Output the [x, y] coordinate of the center of the cell containing the given text.  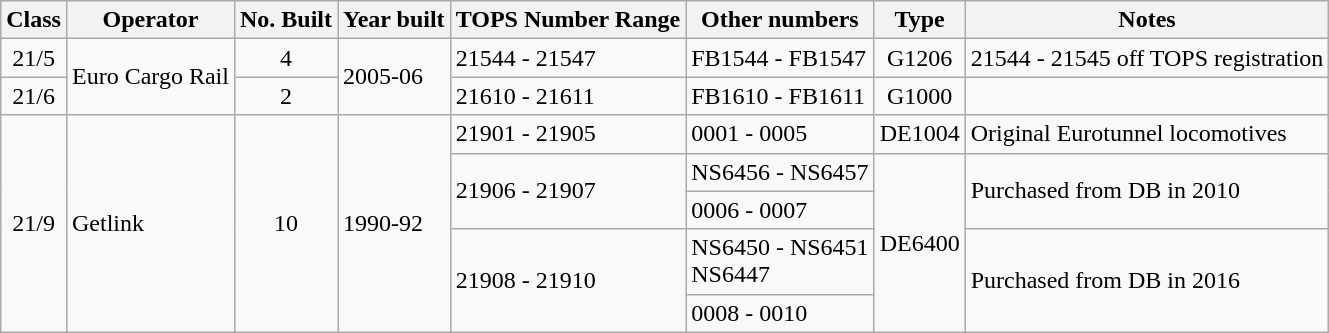
21906 - 21907 [568, 191]
G1000 [920, 96]
DE6400 [920, 242]
G1206 [920, 58]
Year built [394, 20]
Type [920, 20]
Purchased from DB in 2016 [1147, 280]
0001 - 0005 [780, 134]
21610 - 21611 [568, 96]
Purchased from DB in 2010 [1147, 191]
Getlink [150, 224]
0008 - 0010 [780, 313]
Notes [1147, 20]
1990-92 [394, 224]
2005-06 [394, 77]
21/5 [34, 58]
Euro Cargo Rail [150, 77]
21/6 [34, 96]
FB1610 - FB1611 [780, 96]
FB1544 - FB1547 [780, 58]
2 [286, 96]
NS6450 - NS6451NS6447 [780, 262]
4 [286, 58]
0006 - 0007 [780, 210]
NS6456 - NS6457 [780, 172]
10 [286, 224]
DE1004 [920, 134]
TOPS Number Range [568, 20]
21901 - 21905 [568, 134]
21/9 [34, 224]
Original Eurotunnel locomotives [1147, 134]
21544 - 21547 [568, 58]
Other numbers [780, 20]
21908 - 21910 [568, 280]
Class [34, 20]
Operator [150, 20]
No. Built [286, 20]
21544 - 21545 off TOPS registration [1147, 58]
